Scan for the cell matching the given text and deliver its (x, y) coordinate at center. 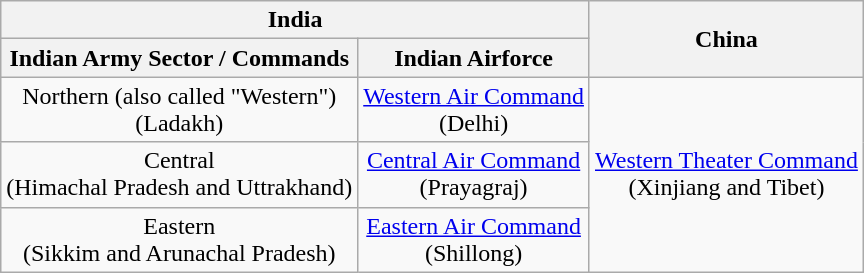
Indian Army Sector / Commands (180, 58)
India (296, 20)
Central Air Command(Prayagraj) (474, 174)
Eastern Air Command(Shillong) (474, 240)
Western Theater Command(Xinjiang and Tibet) (726, 174)
Eastern(Sikkim and Arunachal Pradesh) (180, 240)
Western Air Command(Delhi) (474, 110)
Indian Airforce (474, 58)
Central(Himachal Pradesh and Uttrakhand) (180, 174)
Northern (also called "Western")(Ladakh) (180, 110)
China (726, 39)
